Capture the cell that displays the provided text and extract its (X, Y) central coordinate. 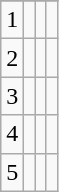
2 (12, 58)
3 (12, 96)
1 (12, 20)
5 (12, 172)
4 (12, 134)
